Determine the (X, Y) coordinate at the center of the cell enclosing the given text.  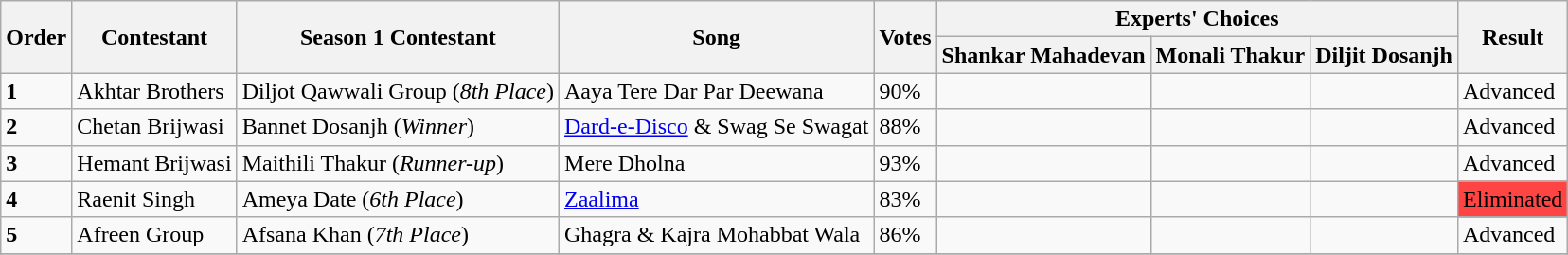
Raenit Singh (154, 199)
Afsana Khan (7th Place) (398, 235)
Ghagra & Kajra Mohabbat Wala (717, 235)
Order (36, 37)
86% (905, 235)
4 (36, 199)
90% (905, 91)
Result (1512, 37)
Diljot Qawwali Group (8th Place) (398, 91)
1 (36, 91)
Dard-e-Disco & Swag Se Swagat (717, 127)
Contestant (154, 37)
5 (36, 235)
2 (36, 127)
88% (905, 127)
Akhtar Brothers (154, 91)
Song (717, 37)
Shankar Mahadevan (1043, 55)
Afreen Group (154, 235)
Aaya Tere Dar Par Deewana (717, 91)
Mere Dholna (717, 163)
Experts' Choices (1197, 19)
Monali Thakur (1231, 55)
Zaalima (717, 199)
Votes (905, 37)
Season 1 Contestant (398, 37)
83% (905, 199)
Bannet Dosanjh (Winner) (398, 127)
Maithili Thakur (Runner-up) (398, 163)
3 (36, 163)
Hemant Brijwasi (154, 163)
Chetan Brijwasi (154, 127)
93% (905, 163)
Diljit Dosanjh (1384, 55)
Eliminated (1512, 199)
Ameya Date (6th Place) (398, 199)
